Search for the cell housing the specified text and yield its [X, Y] center coordinate. 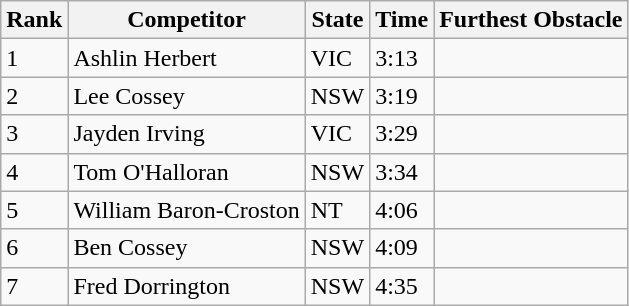
4:35 [402, 286]
Ben Cossey [186, 248]
Furthest Obstacle [531, 20]
Ashlin Herbert [186, 58]
Time [402, 20]
3:13 [402, 58]
7 [34, 286]
Jayden Irving [186, 134]
1 [34, 58]
4 [34, 172]
2 [34, 96]
3:19 [402, 96]
William Baron-Croston [186, 210]
6 [34, 248]
NT [337, 210]
3:34 [402, 172]
Tom O'Halloran [186, 172]
5 [34, 210]
4:09 [402, 248]
Competitor [186, 20]
State [337, 20]
3:29 [402, 134]
3 [34, 134]
Fred Dorrington [186, 286]
Rank [34, 20]
Lee Cossey [186, 96]
4:06 [402, 210]
